Search for the cell housing the specified text and yield its (X, Y) center coordinate. 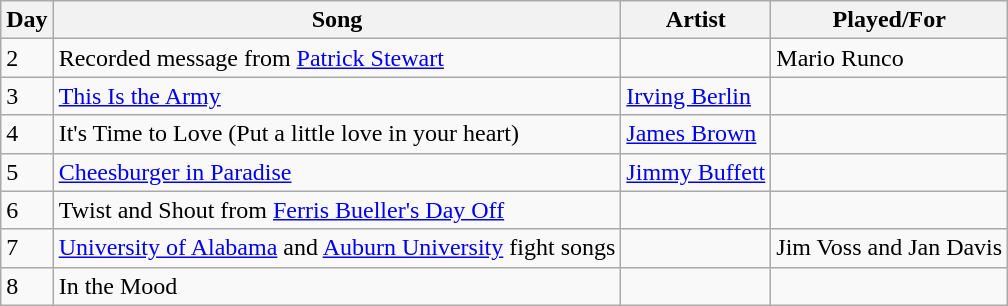
James Brown (696, 134)
4 (27, 134)
7 (27, 248)
This Is the Army (337, 96)
Artist (696, 20)
Twist and Shout from Ferris Bueller's Day Off (337, 210)
Song (337, 20)
Irving Berlin (696, 96)
Played/For (890, 20)
Mario Runco (890, 58)
Jim Voss and Jan Davis (890, 248)
3 (27, 96)
University of Alabama and Auburn University fight songs (337, 248)
It's Time to Love (Put a little love in your heart) (337, 134)
2 (27, 58)
Cheesburger in Paradise (337, 172)
Recorded message from Patrick Stewart (337, 58)
5 (27, 172)
8 (27, 286)
Day (27, 20)
6 (27, 210)
In the Mood (337, 286)
Jimmy Buffett (696, 172)
